Provide the [X, Y] coordinate of the cell's center where the given text is located.  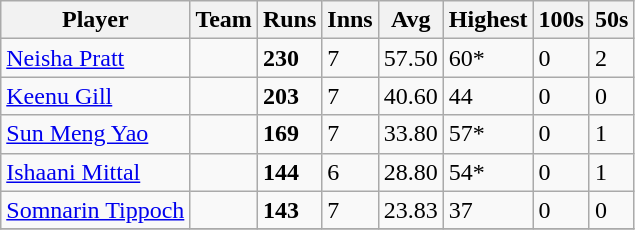
37 [488, 210]
40.60 [410, 96]
Runs [289, 20]
2 [611, 58]
169 [289, 134]
203 [289, 96]
44 [488, 96]
Highest [488, 20]
57.50 [410, 58]
Avg [410, 20]
143 [289, 210]
Player [96, 20]
54* [488, 172]
57* [488, 134]
Neisha Pratt [96, 58]
Ishaani Mittal [96, 172]
Team [224, 20]
Sun Meng Yao [96, 134]
50s [611, 20]
Somnarin Tippoch [96, 210]
33.80 [410, 134]
Keenu Gill [96, 96]
100s [561, 20]
60* [488, 58]
230 [289, 58]
Inns [350, 20]
6 [350, 172]
144 [289, 172]
28.80 [410, 172]
23.83 [410, 210]
